For the text-containing cell, return its midpoint in (X, Y) coordinate format. 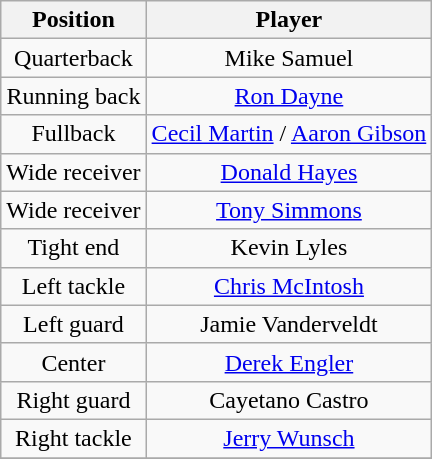
Cayetano Castro (289, 400)
Left tackle (74, 286)
Chris McIntosh (289, 286)
Jerry Wunsch (289, 438)
Player (289, 20)
Kevin Lyles (289, 248)
Cecil Martin / Aaron Gibson (289, 134)
Running back (74, 96)
Right tackle (74, 438)
Tight end (74, 248)
Tony Simmons (289, 210)
Fullback (74, 134)
Donald Hayes (289, 172)
Center (74, 362)
Ron Dayne (289, 96)
Position (74, 20)
Mike Samuel (289, 58)
Left guard (74, 324)
Jamie Vanderveldt (289, 324)
Right guard (74, 400)
Quarterback (74, 58)
Derek Engler (289, 362)
